Detect which cell encompasses the target text, then output its [x, y] center coordinate. 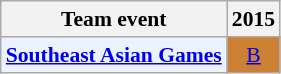
2015 [254, 19]
Southeast Asian Games [114, 55]
B [254, 55]
Team event [114, 19]
